Return (x, y) of the center of cell containing provided text 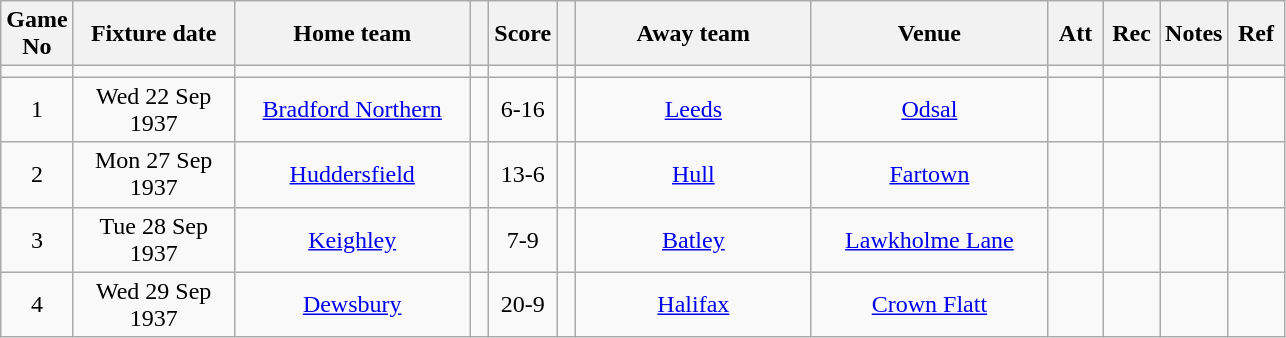
Leeds (693, 110)
Game No (37, 34)
Dewsbury (352, 304)
Bradford Northern (352, 110)
Att (1075, 34)
Mon 27 Sep 1937 (154, 174)
Wed 29 Sep 1937 (154, 304)
Halifax (693, 304)
3 (37, 240)
7-9 (523, 240)
4 (37, 304)
Notes (1194, 34)
Away team (693, 34)
Odsal (929, 110)
Huddersfield (352, 174)
13-6 (523, 174)
Score (523, 34)
Crown Flatt (929, 304)
Rec (1132, 34)
Lawkholme Lane (929, 240)
Tue 28 Sep 1937 (154, 240)
Hull (693, 174)
Ref (1256, 34)
Venue (929, 34)
Keighley (352, 240)
20-9 (523, 304)
Fartown (929, 174)
6-16 (523, 110)
Wed 22 Sep 1937 (154, 110)
2 (37, 174)
Home team (352, 34)
1 (37, 110)
Batley (693, 240)
Fixture date (154, 34)
